Capture the cell that displays the provided text and extract its [x, y] central coordinate. 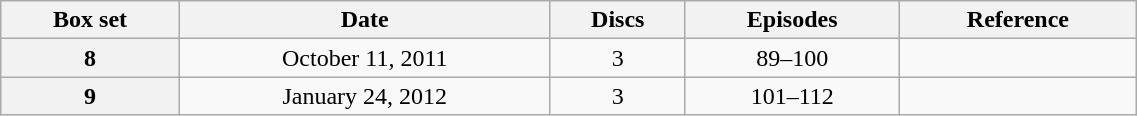
8 [90, 58]
Episodes [792, 20]
Discs [618, 20]
Box set [90, 20]
9 [90, 96]
89–100 [792, 58]
101–112 [792, 96]
January 24, 2012 [364, 96]
Reference [1018, 20]
Date [364, 20]
October 11, 2011 [364, 58]
